From the cell containing the given text, extract its center point as [X, Y] coordinate. 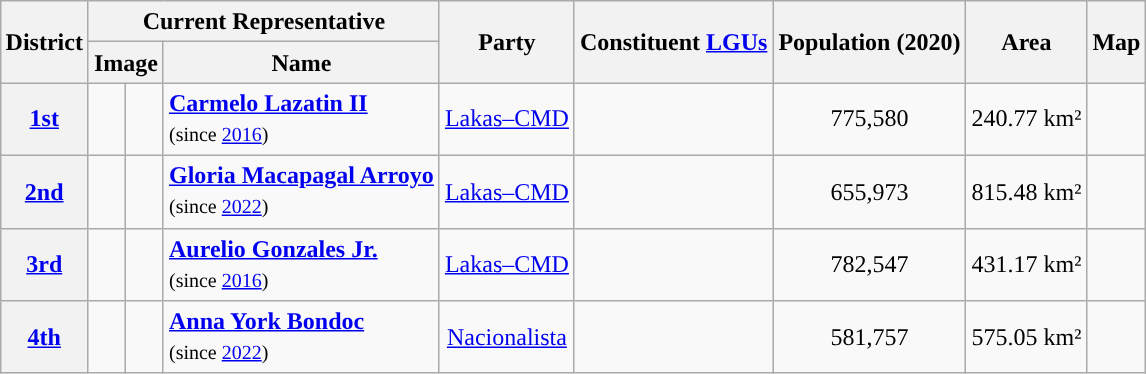
Image [126, 62]
655,973 [870, 192]
240.77 km² [1026, 120]
Area [1026, 42]
4th [44, 338]
Gloria Macapagal Arroyo(since 2022) [301, 192]
Carmelo Lazatin II(since 2016) [301, 120]
2nd [44, 192]
581,757 [870, 338]
Name [301, 62]
775,580 [870, 120]
815.48 km² [1026, 192]
Anna York Bondoc(since 2022) [301, 338]
District [44, 42]
Map [1116, 42]
575.05 km² [1026, 338]
3rd [44, 264]
Population (2020) [870, 42]
Nacionalista [506, 338]
Party [506, 42]
Constituent LGUs [673, 42]
782,547 [870, 264]
431.17 km² [1026, 264]
Aurelio Gonzales Jr.(since 2016) [301, 264]
1st [44, 120]
Current Representative [264, 22]
